Provide the [x, y] coordinate of the cell's center where the given text is located.  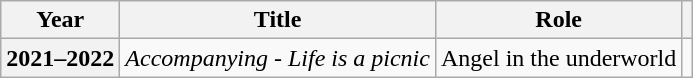
Angel in the underworld [558, 58]
Role [558, 20]
Title [278, 20]
Accompanying - Life is a picnic [278, 58]
Year [60, 20]
2021–2022 [60, 58]
